Output the (X, Y) coordinate of the center of the cell containing the given text.  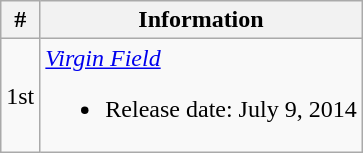
Virgin FieldRelease date: July 9, 2014 (201, 96)
Information (201, 20)
# (20, 20)
1st (20, 96)
